Identify which cell holds the provided text, then report its (X, Y) central coordinate. 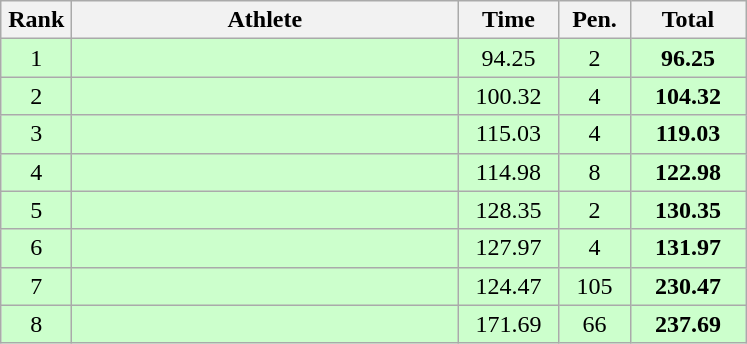
94.25 (508, 58)
171.69 (508, 324)
96.25 (688, 58)
119.03 (688, 134)
Rank (36, 20)
66 (594, 324)
Pen. (594, 20)
237.69 (688, 324)
115.03 (508, 134)
Total (688, 20)
114.98 (508, 172)
128.35 (508, 210)
5 (36, 210)
1 (36, 58)
Athlete (265, 20)
230.47 (688, 286)
7 (36, 286)
3 (36, 134)
124.47 (508, 286)
105 (594, 286)
127.97 (508, 248)
104.32 (688, 96)
Time (508, 20)
131.97 (688, 248)
100.32 (508, 96)
6 (36, 248)
130.35 (688, 210)
122.98 (688, 172)
